Return (x, y) of the center of cell containing provided text 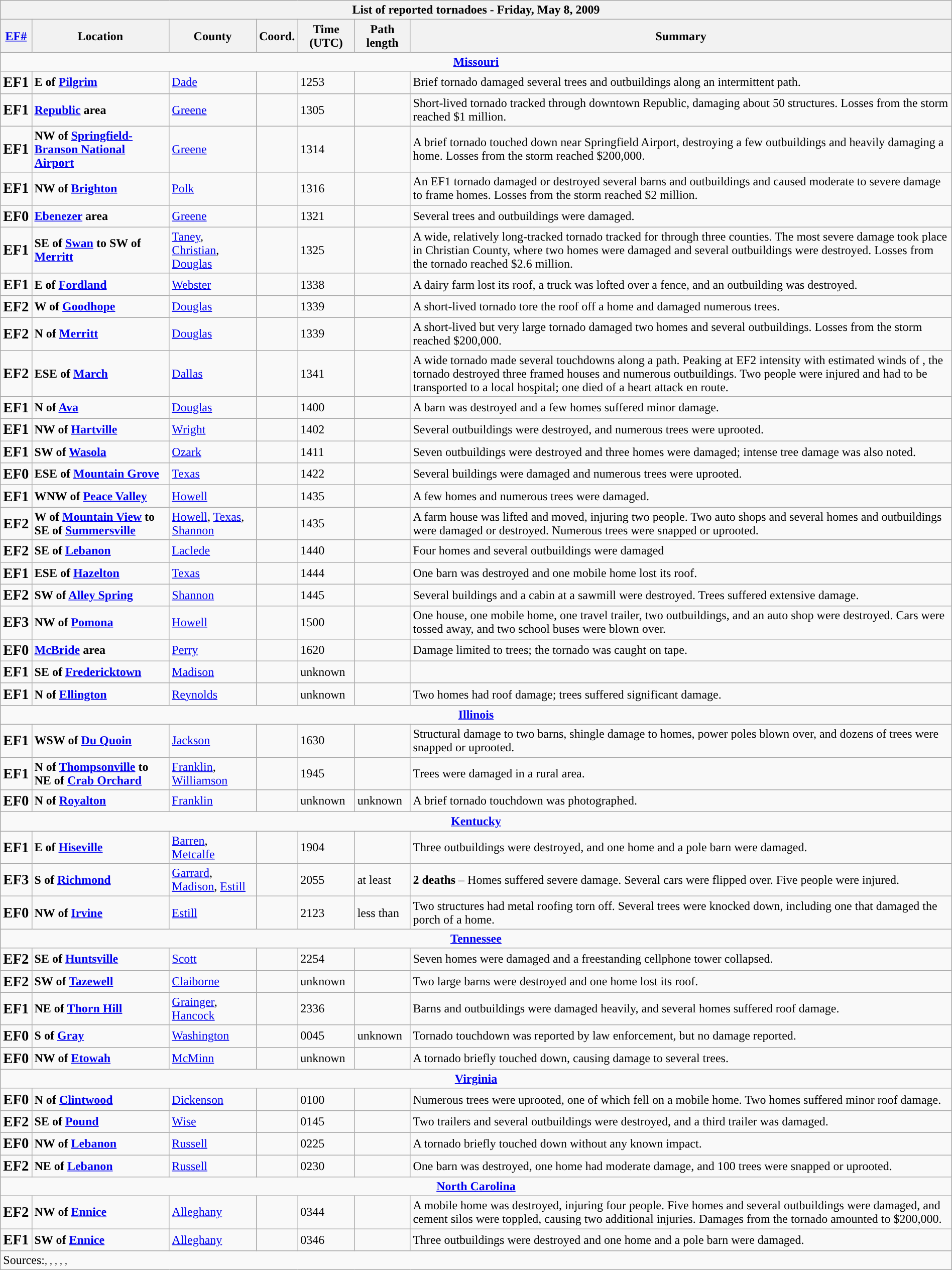
Howell, Texas, Shannon (213, 523)
1440 (326, 551)
2055 (326, 880)
A short-lived tornado tore the roof off a home and damaged numerous trees. (681, 306)
2254 (326, 959)
A barn was destroyed and a few homes suffered minor damage. (681, 408)
Garrard, Madison, Estill (213, 880)
0230 (326, 1166)
Two large barns were destroyed and one home lost its roof. (681, 981)
NW of Hartville (100, 430)
1411 (326, 452)
NW of Pomona (100, 623)
0145 (326, 1121)
Three outbuildings were destroyed, and one home and a pole barn were damaged. (681, 848)
A brief tornado touchdown was photographed. (681, 801)
A few homes and numerous trees were damaged. (681, 496)
Taney, Christian, Douglas (213, 250)
SW of Ennice (100, 1240)
NW of Lebanon (100, 1143)
Several outbuildings were destroyed, and numerous trees were uprooted. (681, 430)
S of Gray (100, 1036)
Webster (213, 284)
County (213, 36)
N of Ellington (100, 694)
0346 (326, 1240)
Wise (213, 1121)
Brief tornado damaged several trees and outbuildings along an intermittent path. (681, 82)
List of reported tornadoes - Friday, May 8, 2009 (476, 10)
2123 (326, 913)
0100 (326, 1099)
1445 (326, 595)
Trees were damaged in a rural area. (681, 773)
Several buildings were damaged and numerous trees were uprooted. (681, 474)
1402 (326, 430)
Numerous trees were uprooted, one of which fell on a mobile home. Two homes suffered minor roof damage. (681, 1099)
Two trailers and several outbuildings were destroyed, and a third trailer was damaged. (681, 1121)
Damage limited to trees; the tornado was caught on tape. (681, 650)
N of Ava (100, 408)
SW of Tazewell (100, 981)
S of Richmond (100, 880)
ESE of Hazelton (100, 573)
Laclede (213, 551)
Several buildings and a cabin at a sawmill were destroyed. Trees suffered extensive damage. (681, 595)
N of Royalton (100, 801)
0045 (326, 1036)
1314 (326, 149)
Madison (213, 672)
Barren, Metcalfe (213, 848)
N of Clintwood (100, 1099)
McMinn (213, 1058)
Summary (681, 36)
McBride area (100, 650)
North Carolina (476, 1187)
Jackson (213, 740)
Grainger, Hancock (213, 1008)
Missouri (476, 62)
A short-lived but very large tornado damaged two homes and several outbuildings. Losses from the storm reached $200,000. (681, 333)
Coord. (277, 36)
One barn was destroyed and one mobile home lost its roof. (681, 573)
1253 (326, 82)
Estill (213, 913)
Dade (213, 82)
NE of Thorn Hill (100, 1008)
Two homes had roof damage; trees suffered significant damage. (681, 694)
Dickenson (213, 1099)
0225 (326, 1143)
Shannon (213, 595)
Ebenezer area (100, 216)
Location (100, 36)
Polk (213, 189)
Path length (383, 36)
Wright (213, 430)
at least (383, 880)
Scott (213, 959)
ESE of Mountain Grove (100, 474)
less than (383, 913)
NE of Lebanon (100, 1166)
1400 (326, 408)
Tornado touchdown was reported by law enforcement, but no damage reported. (681, 1036)
ESE of March (100, 374)
1321 (326, 216)
2 deaths – Homes suffered severe damage. Several cars were flipped over. Five people were injured. (681, 880)
Tennessee (476, 939)
A tornado briefly touched down without any known impact. (681, 1143)
1316 (326, 189)
NW of Irvine (100, 913)
WNW of Peace Valley (100, 496)
WSW of Du Quoin (100, 740)
Dallas (213, 374)
NW of Springfield-Branson National Airport (100, 149)
SW of Alley Spring (100, 595)
Franklin (213, 801)
Two structures had metal roofing torn off. Several trees were knocked down, including one that damaged the porch of a home. (681, 913)
W of Goodhope (100, 306)
N of Thompsonville to NE of Crab Orchard (100, 773)
Structural damage to two barns, shingle damage to homes, power poles blown over, and dozens of trees were snapped or uprooted. (681, 740)
Illinois (476, 715)
Kentucky (476, 822)
0344 (326, 1212)
NW of Ennice (100, 1212)
Barns and outbuildings were damaged heavily, and several homes suffered roof damage. (681, 1008)
Franklin, Williamson (213, 773)
Seven homes were damaged and a freestanding cellphone tower collapsed. (681, 959)
Four homes and several outbuildings were damaged (681, 551)
A dairy farm lost its roof, a truck was lofted over a fence, and an outbuilding was destroyed. (681, 284)
1338 (326, 284)
SE of Huntsville (100, 959)
Republic area (100, 109)
1422 (326, 474)
One barn was destroyed, one home had moderate damage, and 100 trees were snapped or uprooted. (681, 1166)
Claiborne (213, 981)
SE of Fredericktown (100, 672)
SE of Pound (100, 1121)
Several trees and outbuildings were damaged. (681, 216)
Sources:, , , , , (476, 1260)
1305 (326, 109)
NW of Etowah (100, 1058)
1444 (326, 573)
SW of Wasola (100, 452)
1904 (326, 848)
W of Mountain View to SE of Summersville (100, 523)
SE of Lebanon (100, 551)
SE of Swan to SW of Merritt (100, 250)
Three outbuildings were destroyed and one home and a pole barn were damaged. (681, 1240)
2336 (326, 1008)
Short-lived tornado tracked through downtown Republic, damaging about 50 structures. Losses from the storm reached $1 million. (681, 109)
1945 (326, 773)
1325 (326, 250)
E of Pilgrim (100, 82)
A tornado briefly touched down, causing damage to several trees. (681, 1058)
Perry (213, 650)
E of Hiseville (100, 848)
N of Merritt (100, 333)
1630 (326, 740)
1341 (326, 374)
EF# (16, 36)
E of Fordland (100, 284)
NW of Brighton (100, 189)
1500 (326, 623)
Ozark (213, 452)
Seven outbuildings were destroyed and three homes were damaged; intense tree damage was also noted. (681, 452)
Virginia (476, 1079)
Reynolds (213, 694)
Time (UTC) (326, 36)
1620 (326, 650)
Washington (213, 1036)
